Search for the cell housing the specified text and yield its (X, Y) center coordinate. 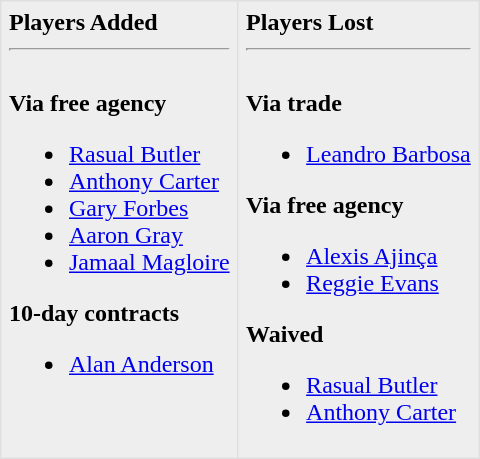
Players Added Via free agencyRasual ButlerAnthony CarterGary ForbesAaron GrayJamaal Magloire10-day contractsAlan Anderson (120, 230)
Players Lost Via tradeLeandro BarbosaVia free agencyAlexis AjinçaReggie EvansWaivedRasual ButlerAnthony Carter (358, 230)
